Provide the [X, Y] coordinate of the cell's center where the given text is located.  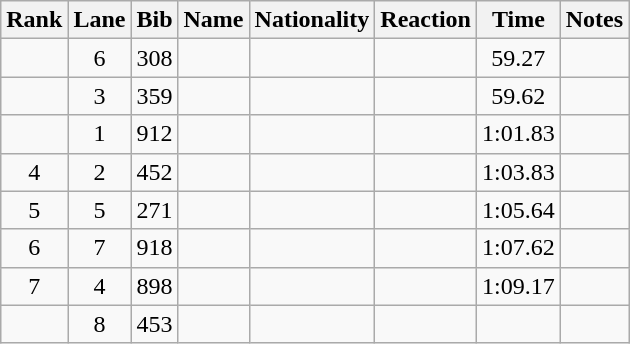
Reaction [426, 20]
59.27 [519, 58]
453 [154, 324]
Notes [594, 20]
3 [100, 96]
Bib [154, 20]
359 [154, 96]
308 [154, 58]
1 [100, 134]
Nationality [312, 20]
1:09.17 [519, 286]
59.62 [519, 96]
Time [519, 20]
Name [214, 20]
1:05.64 [519, 210]
1:07.62 [519, 248]
898 [154, 286]
912 [154, 134]
8 [100, 324]
1:01.83 [519, 134]
271 [154, 210]
2 [100, 172]
918 [154, 248]
1:03.83 [519, 172]
Rank [34, 20]
452 [154, 172]
Lane [100, 20]
